Search for the cell housing the specified text and yield its (x, y) center coordinate. 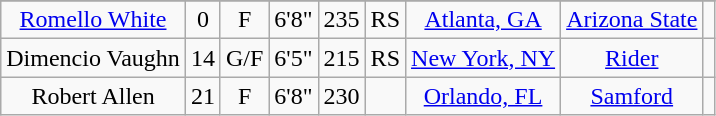
G/F (244, 58)
215 (342, 58)
14 (202, 58)
Romello White (94, 20)
Orlando, FL (484, 96)
230 (342, 96)
0 (202, 20)
235 (342, 20)
Arizona State (632, 20)
Samford (632, 96)
Atlanta, GA (484, 20)
Robert Allen (94, 96)
21 (202, 96)
6'5" (294, 58)
Rider (632, 58)
Dimencio Vaughn (94, 58)
New York, NY (484, 58)
